Output the [X, Y] coordinate of the center of the cell containing the given text.  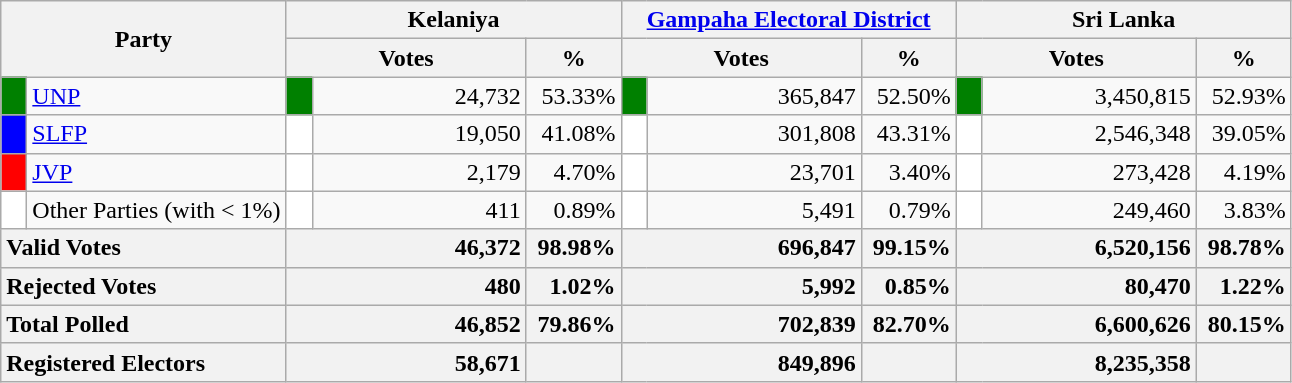
5,491 [754, 210]
273,428 [1089, 172]
58,671 [406, 362]
19,050 [419, 134]
SLFP [156, 134]
3.40% [908, 172]
UNP [156, 96]
0.89% [574, 210]
Total Polled [144, 324]
46,852 [406, 324]
Sri Lanka [1124, 20]
411 [419, 210]
41.08% [574, 134]
301,808 [754, 134]
696,847 [741, 248]
Valid Votes [144, 248]
JVP [156, 172]
53.33% [574, 96]
Gampaha Electoral District [788, 20]
1.02% [574, 286]
52.93% [1244, 96]
23,701 [754, 172]
1.22% [1244, 286]
4.19% [1244, 172]
98.98% [574, 248]
39.05% [1244, 134]
52.50% [908, 96]
480 [406, 286]
79.86% [574, 324]
6,600,626 [1076, 324]
6,520,156 [1076, 248]
702,839 [741, 324]
3,450,815 [1089, 96]
365,847 [754, 96]
Party [144, 39]
849,896 [741, 362]
Other Parties (with < 1%) [156, 210]
80.15% [1244, 324]
46,372 [406, 248]
82.70% [908, 324]
Registered Electors [144, 362]
2,179 [419, 172]
98.78% [1244, 248]
Rejected Votes [144, 286]
43.31% [908, 134]
24,732 [419, 96]
Kelaniya [454, 20]
80,470 [1076, 286]
249,460 [1089, 210]
5,992 [741, 286]
8,235,358 [1076, 362]
0.79% [908, 210]
99.15% [908, 248]
0.85% [908, 286]
2,546,348 [1089, 134]
3.83% [1244, 210]
4.70% [574, 172]
